Extract the [X, Y] coordinate from the center of the cell holding the provided text.  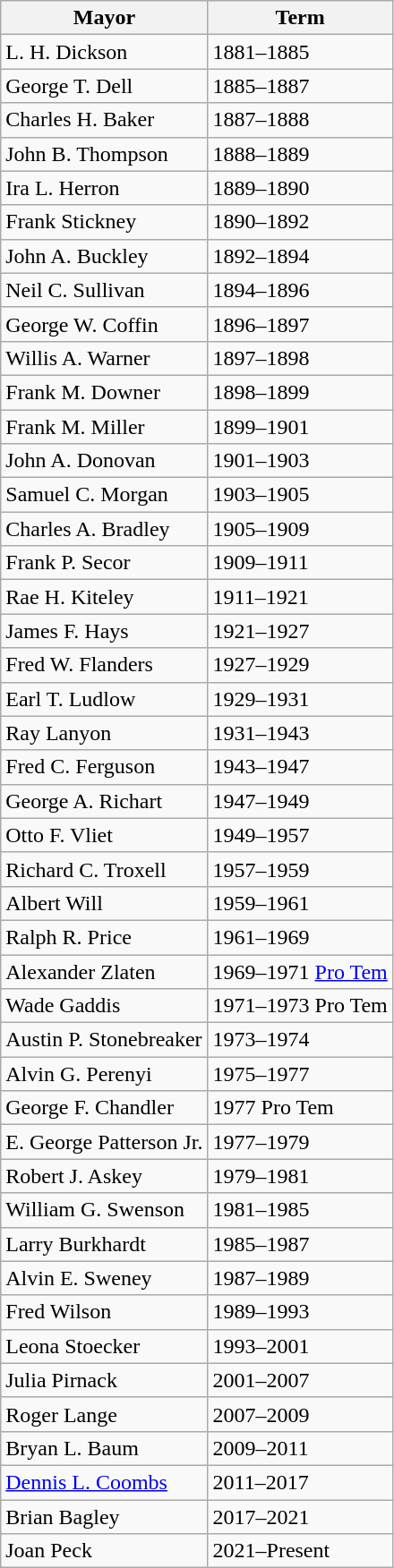
1894–1896 [300, 290]
John A. Buckley [104, 256]
Samuel C. Morgan [104, 495]
1993–2001 [300, 1346]
Term [300, 18]
Alexander Zlaten [104, 971]
2017–2021 [300, 1517]
John A. Donovan [104, 461]
2007–2009 [300, 1414]
1971–1973 Pro Tem [300, 1006]
1977 Pro Tem [300, 1108]
1987–1989 [300, 1278]
1927–1929 [300, 665]
Fred W. Flanders [104, 665]
Austin P. Stonebreaker [104, 1040]
William G. Swenson [104, 1210]
1911–1921 [300, 597]
Frank P. Secor [104, 563]
Bryan L. Baum [104, 1448]
1959–1961 [300, 903]
Robert J. Askey [104, 1176]
1973–1974 [300, 1040]
1929–1931 [300, 699]
1977–1979 [300, 1142]
Dennis L. Coombs [104, 1482]
Wade Gaddis [104, 1006]
1888–1889 [300, 154]
1931–1943 [300, 733]
1881–1885 [300, 52]
Mayor [104, 18]
1975–1977 [300, 1074]
1896–1897 [300, 324]
Julia Pirnack [104, 1380]
Leona Stoecker [104, 1346]
Frank M. Downer [104, 392]
1897–1898 [300, 358]
1961–1969 [300, 937]
Frank M. Miller [104, 427]
Frank Stickney [104, 222]
1885–1887 [300, 86]
1943–1947 [300, 767]
1887–1888 [300, 120]
George W. Coffin [104, 324]
1979–1981 [300, 1176]
2011–2017 [300, 1482]
1921–1927 [300, 631]
1969–1971 Pro Tem [300, 971]
E. George Patterson Jr. [104, 1142]
Ralph R. Price [104, 937]
Joan Peck [104, 1551]
Larry Burkhardt [104, 1244]
1899–1901 [300, 427]
Ira L. Herron [104, 188]
1892–1894 [300, 256]
Alvin E. Sweney [104, 1278]
Richard C. Troxell [104, 869]
1909–1911 [300, 563]
1890–1892 [300, 222]
2021–Present [300, 1551]
L. H. Dickson [104, 52]
1903–1905 [300, 495]
James F. Hays [104, 631]
George T. Dell [104, 86]
1947–1949 [300, 801]
Brian Bagley [104, 1517]
George F. Chandler [104, 1108]
1989–1993 [300, 1312]
1985–1987 [300, 1244]
1949–1957 [300, 835]
1898–1899 [300, 392]
1981–1985 [300, 1210]
John B. Thompson [104, 154]
Earl T. Ludlow [104, 699]
2009–2011 [300, 1448]
Neil C. Sullivan [104, 290]
1889–1890 [300, 188]
George A. Richart [104, 801]
Ray Lanyon [104, 733]
Charles A. Bradley [104, 529]
Alvin G. Perenyi [104, 1074]
2001–2007 [300, 1380]
Rae H. Kiteley [104, 597]
1957–1959 [300, 869]
1905–1909 [300, 529]
Otto F. Vliet [104, 835]
Fred Wilson [104, 1312]
1901–1903 [300, 461]
Albert Will [104, 903]
Willis A. Warner [104, 358]
Roger Lange [104, 1414]
Charles H. Baker [104, 120]
Fred C. Ferguson [104, 767]
